Extract the (X, Y) coordinate from the center of the cell holding the provided text.  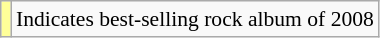
Indicates best-selling rock album of 2008 (195, 19)
